Find where the given text appears and provide that cell's center as (X, Y) coordinate. 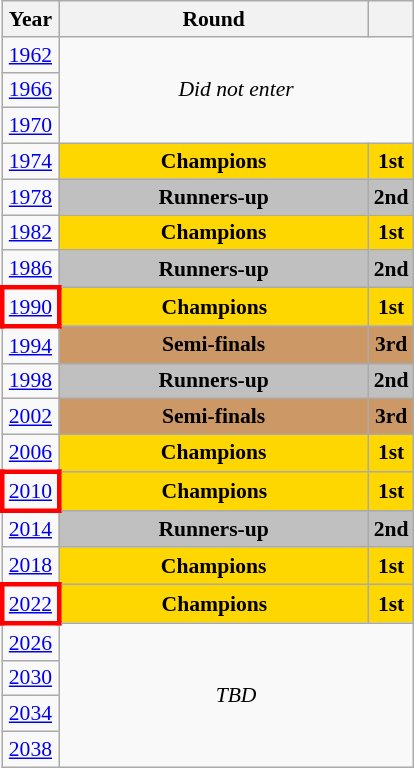
1970 (30, 126)
2014 (30, 528)
2034 (30, 714)
2002 (30, 417)
2018 (30, 566)
1986 (30, 270)
2006 (30, 454)
1994 (30, 344)
2038 (30, 750)
Round (214, 19)
2010 (30, 492)
1962 (30, 55)
1982 (30, 233)
Did not enter (236, 90)
TBD (236, 695)
Year (30, 19)
1978 (30, 197)
1990 (30, 308)
2030 (30, 678)
1998 (30, 381)
2022 (30, 604)
1974 (30, 162)
2026 (30, 642)
1966 (30, 90)
